For the text-containing cell, return its midpoint in (X, Y) coordinate format. 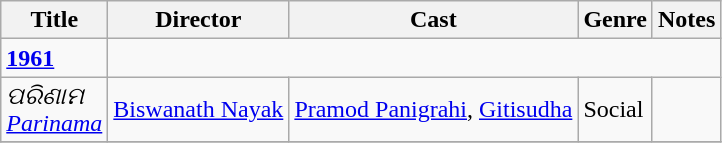
Cast (434, 20)
Pramod Panigrahi, Gitisudha (434, 110)
ପରିଣାମParinama (54, 110)
Notes (686, 20)
Biswanath Nayak (198, 110)
Title (54, 20)
Director (198, 20)
Genre (616, 20)
Social (616, 110)
1961 (54, 58)
